For the text-containing cell, return its midpoint in [X, Y] coordinate format. 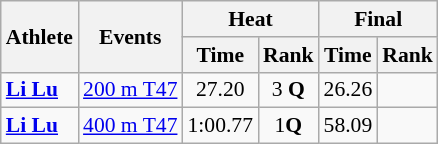
58.09 [348, 126]
Final [378, 19]
27.20 [220, 90]
Events [130, 36]
200 m T47 [130, 90]
Athlete [40, 36]
3 Q [288, 90]
Heat [251, 19]
26.26 [348, 90]
400 m T47 [130, 126]
1Q [288, 126]
1:00.77 [220, 126]
